Return the (x, y) coordinate for the center point of the cell that contains the specified text.  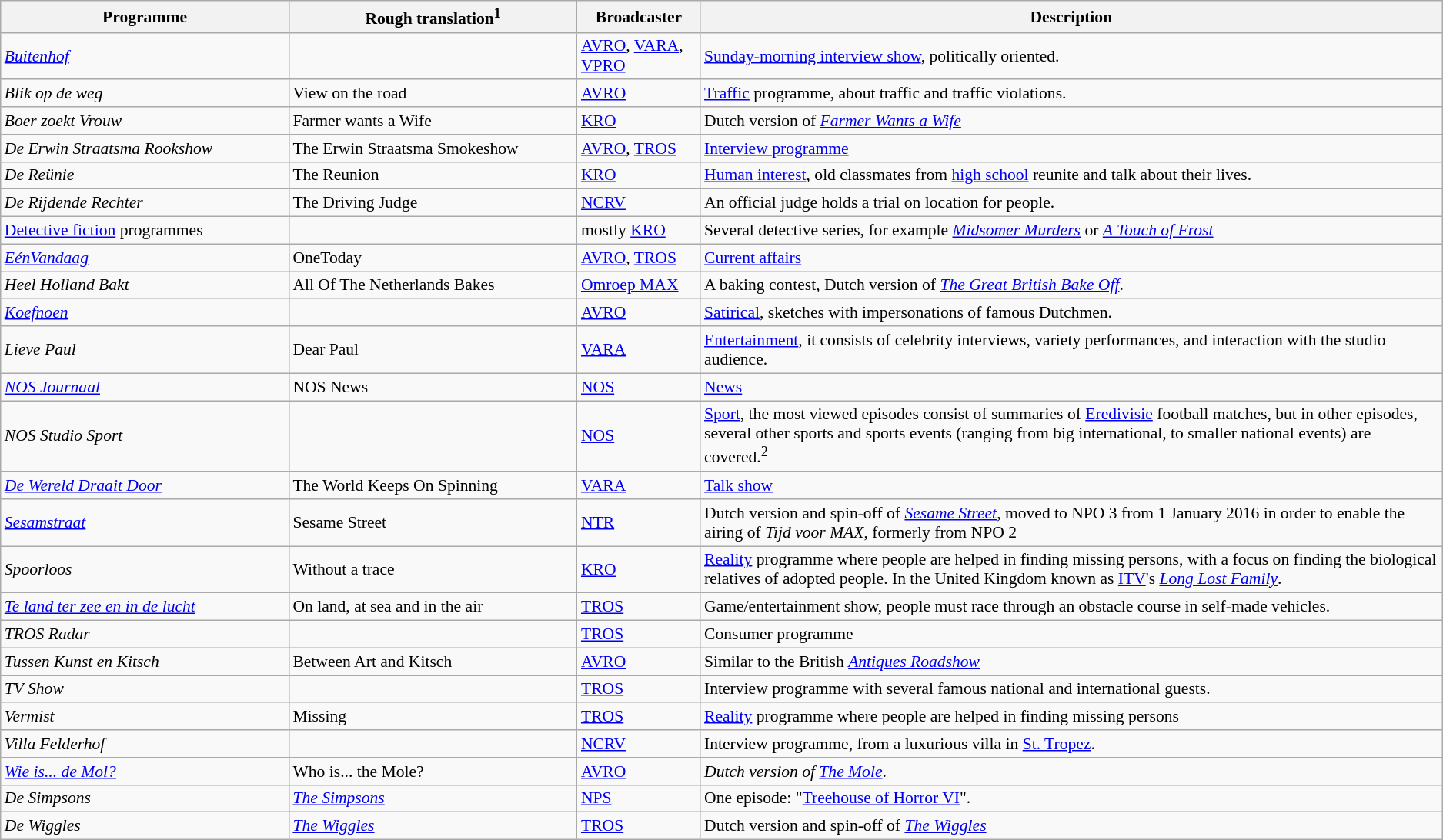
The Erwin Straatsma Smokeshow (433, 148)
News (1071, 387)
De Rijdende Rechter (145, 203)
All Of The Netherlands Bakes (433, 285)
Tussen Kunst en Kitsch (145, 662)
EénVandaag (145, 258)
Sesame Street (433, 523)
Several detective series, for example Midsomer Murders or A Touch of Frost (1071, 231)
Dutch version of The Mole. (1071, 772)
Koefnoen (145, 313)
Programme (145, 17)
Who is... the Mole? (433, 772)
On land, at sea and in the air (433, 607)
View on the road (433, 94)
Vermist (145, 717)
Dutch version of Farmer Wants a Wife (1071, 121)
Broadcaster (639, 17)
Similar to the British Antiques Roadshow (1071, 662)
Detective fiction programmes (145, 231)
The Driving Judge (433, 203)
Sesamstraat (145, 523)
The Wiggles (433, 826)
Buitenhof (145, 55)
The World Keeps On Spinning (433, 485)
NPS (639, 799)
Dutch version and spin-off of Sesame Street, moved to NPO 3 from 1 January 2016 in order to enable the airing of Tijd voor MAX, formerly from NPO 2 (1071, 523)
Without a trace (433, 569)
The Simpsons (433, 799)
NTR (639, 523)
NOS Journaal (145, 387)
OneToday (433, 258)
mostly KRO (639, 231)
Reality programme where people are helped in finding missing persons (1071, 717)
AVRO, VARA, VPRO (639, 55)
Dear Paul (433, 349)
Te land ter zee en in de lucht (145, 607)
Spoorloos (145, 569)
Interview programme, from a luxurious villa in St. Tropez. (1071, 744)
Consumer programme (1071, 635)
Heel Holland Bakt (145, 285)
De Reünie (145, 175)
De Simpsons (145, 799)
Missing (433, 717)
Satirical, sketches with impersonations of famous Dutchmen. (1071, 313)
Between Art and Kitsch (433, 662)
An official judge holds a trial on location for people. (1071, 203)
De Wereld Draait Door (145, 485)
Entertainment, it consists of celebrity interviews, variety performances, and interaction with the studio audience. (1071, 349)
Current affairs (1071, 258)
NOS Studio Sport (145, 436)
Boer zoekt Vrouw (145, 121)
Rough translation1 (433, 17)
Human interest, old classmates from high school reunite and talk about their lives. (1071, 175)
Description (1071, 17)
One episode: "Treehouse of Horror VI". (1071, 799)
Omroep MAX (639, 285)
NOS News (433, 387)
The Reunion (433, 175)
Traffic programme, about traffic and traffic violations. (1071, 94)
Lieve Paul (145, 349)
Farmer wants a Wife (433, 121)
TROS Radar (145, 635)
Talk show (1071, 485)
Dutch version and spin-off of The Wiggles (1071, 826)
A baking contest, Dutch version of The Great British Bake Off. (1071, 285)
Sunday-morning interview show, politically oriented. (1071, 55)
De Wiggles (145, 826)
Villa Felderhof (145, 744)
Blik op de weg (145, 94)
Wie is... de Mol? (145, 772)
TV Show (145, 689)
Game/entertainment show, people must race through an obstacle course in self-made vehicles. (1071, 607)
De Erwin Straatsma Rookshow (145, 148)
Interview programme (1071, 148)
Interview programme with several famous national and international guests. (1071, 689)
